Extract the (x, y) coordinate from the center of the cell holding the provided text.  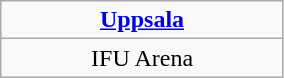
Uppsala (142, 20)
IFU Arena (142, 58)
